Provide the (x, y) coordinate of the cell's center where the given text is located.  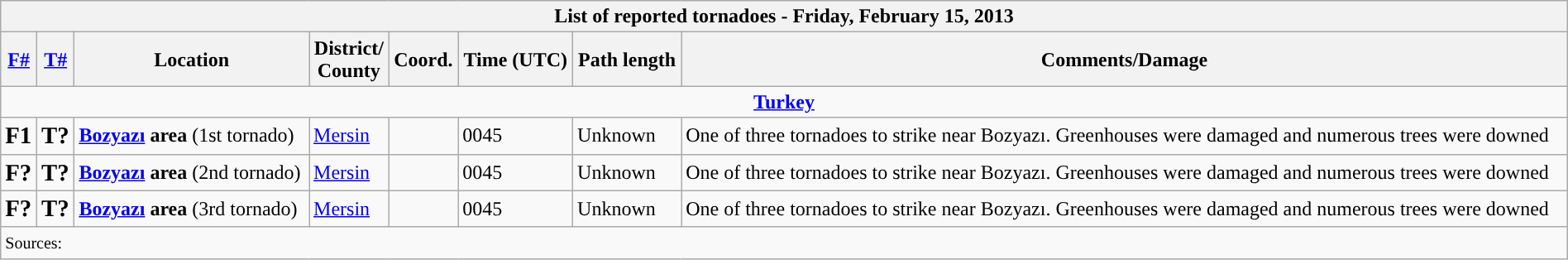
T# (55, 60)
Turkey (784, 102)
Bozyazı area (3rd tornado) (192, 209)
Time (UTC) (516, 60)
List of reported tornadoes - Friday, February 15, 2013 (784, 17)
Bozyazı area (2nd tornado) (192, 172)
F1 (19, 136)
Path length (627, 60)
Location (192, 60)
Comments/Damage (1125, 60)
Coord. (423, 60)
Sources: (784, 243)
District/County (349, 60)
F# (19, 60)
Bozyazı area (1st tornado) (192, 136)
